Extract the [x, y] coordinate from the center of the cell holding the provided text.  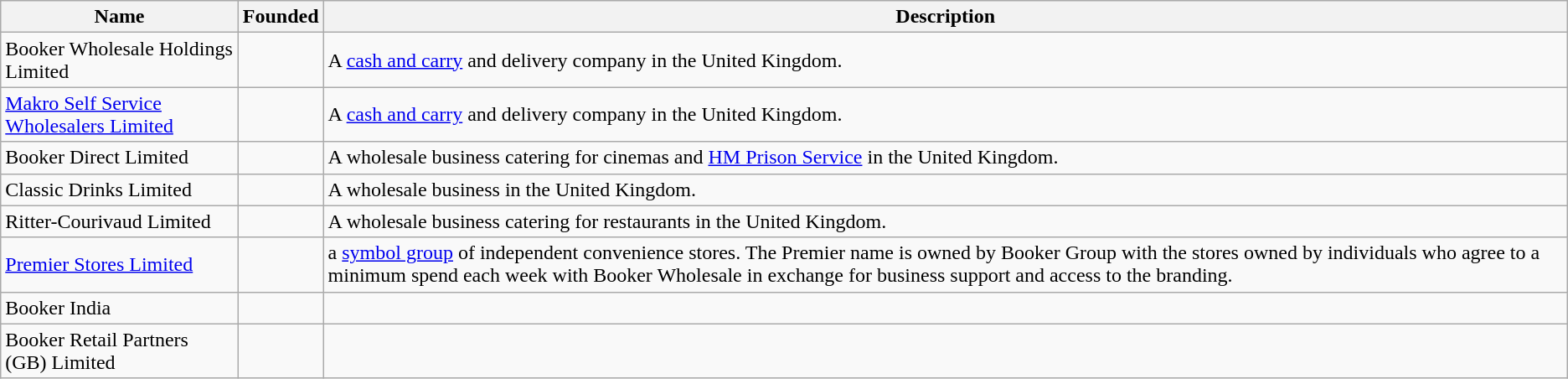
Name [120, 17]
Premier Stores Limited [120, 265]
Founded [281, 17]
Booker Wholesale Holdings Limited [120, 60]
Booker Retail Partners (GB) Limited [120, 350]
Ritter-Courivaud Limited [120, 221]
A wholesale business catering for cinemas and HM Prison Service in the United Kingdom. [945, 158]
A wholesale business in the United Kingdom. [945, 189]
Makro Self Service Wholesalers Limited [120, 114]
A wholesale business catering for restaurants in the United Kingdom. [945, 221]
Classic Drinks Limited [120, 189]
Booker India [120, 308]
Booker Direct Limited [120, 158]
Description [945, 17]
